Return (X, Y) of the center of cell containing provided text 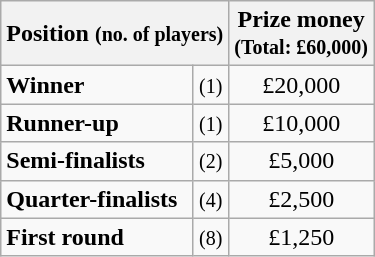
Semi-finalists (97, 161)
(2) (211, 161)
(4) (211, 199)
Runner-up (97, 123)
Winner (97, 85)
Position (no. of players) (115, 34)
(8) (211, 237)
Quarter-finalists (97, 199)
£5,000 (302, 161)
£2,500 (302, 199)
£1,250 (302, 237)
First round (97, 237)
£10,000 (302, 123)
£20,000 (302, 85)
Prize money(Total: £60,000) (302, 34)
